Pinpoint the cell where the given text exists, returning its [x, y] midpoint coordinate. 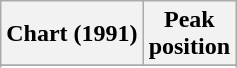
Chart (1991) [72, 34]
Peakposition [189, 34]
